Detect which cell encompasses the target text, then output its [x, y] center coordinate. 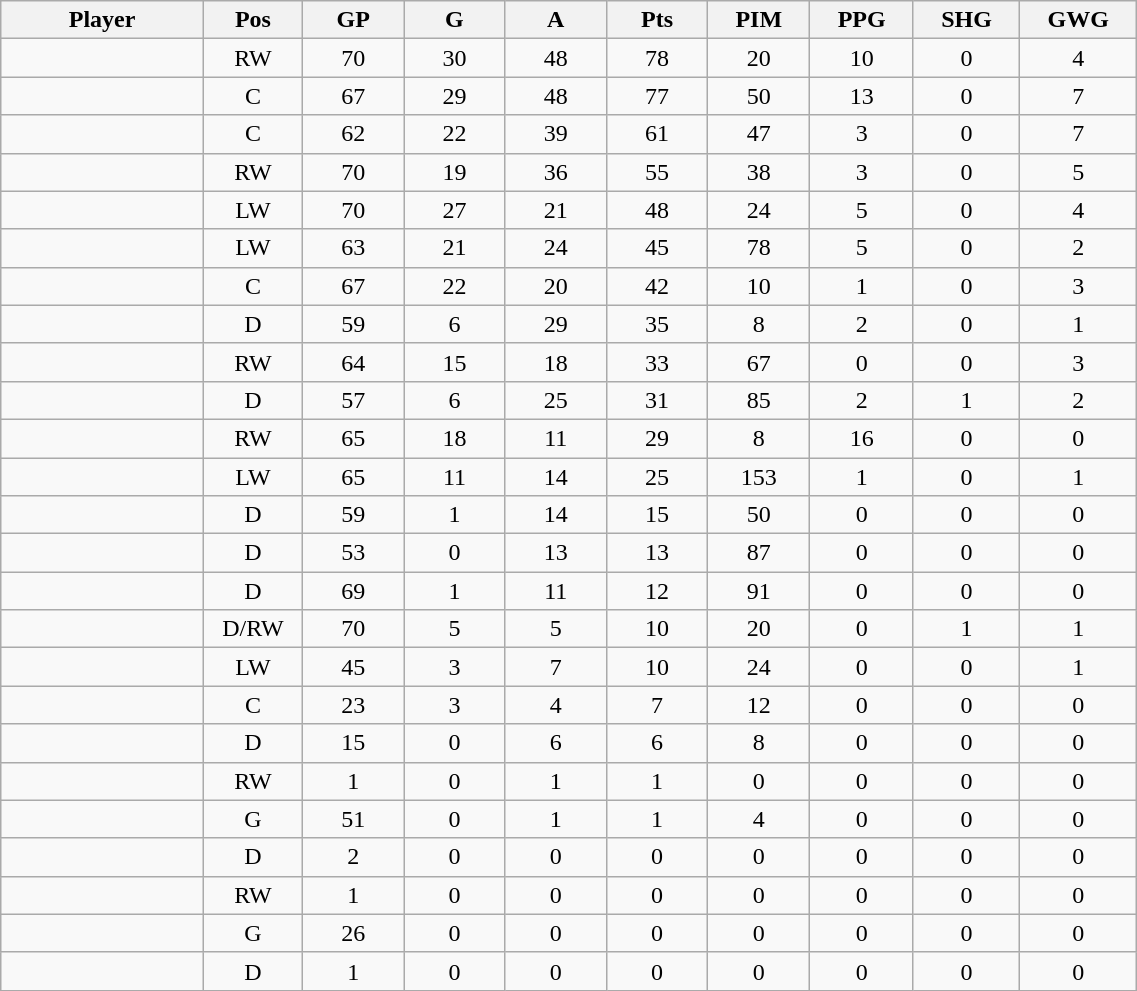
51 [352, 819]
27 [454, 210]
42 [656, 286]
23 [352, 705]
153 [759, 477]
PPG [862, 20]
GWG [1078, 20]
Pos [252, 20]
39 [556, 134]
19 [454, 172]
D/RW [252, 629]
Player [102, 20]
57 [352, 400]
A [556, 20]
77 [656, 96]
69 [352, 591]
35 [656, 324]
55 [656, 172]
62 [352, 134]
87 [759, 553]
85 [759, 400]
64 [352, 362]
16 [862, 438]
91 [759, 591]
30 [454, 58]
GP [352, 20]
Pts [656, 20]
31 [656, 400]
26 [352, 933]
63 [352, 248]
53 [352, 553]
38 [759, 172]
33 [656, 362]
PIM [759, 20]
47 [759, 134]
SHG [966, 20]
61 [656, 134]
36 [556, 172]
